Provide the (X, Y) coordinate of the cell's center where the given text is located.  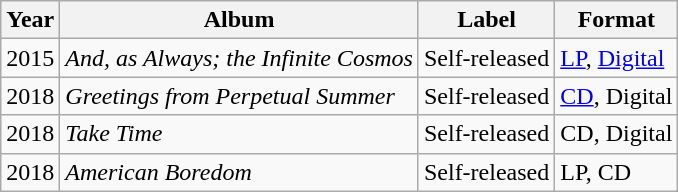
2015 (30, 58)
LP, CD (616, 172)
Greetings from Perpetual Summer (240, 96)
Format (616, 20)
LP, Digital (616, 58)
Label (486, 20)
And, as Always; the Infinite Cosmos (240, 58)
Year (30, 20)
Album (240, 20)
American Boredom (240, 172)
Take Time (240, 134)
